Return the (X, Y) coordinate for the center point of the cell that contains the specified text.  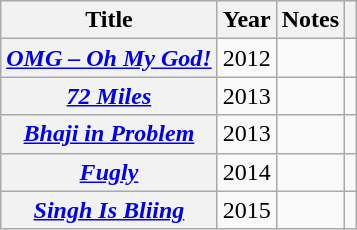
72 Miles (109, 96)
OMG – Oh My God! (109, 58)
Notes (310, 20)
Fugly (109, 172)
2015 (246, 210)
Bhaji in Problem (109, 134)
2012 (246, 58)
2014 (246, 172)
Title (109, 20)
Singh Is Bliing (109, 210)
Year (246, 20)
